Output the (X, Y) coordinate of the center of the cell containing the given text.  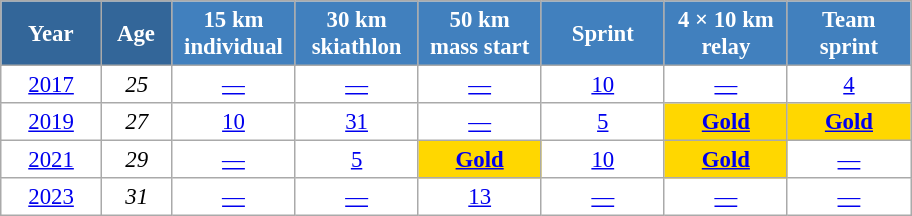
15 km individual (234, 34)
29 (136, 160)
30 km skiathlon (356, 34)
Age (136, 34)
27 (136, 122)
2017 (52, 85)
Year (52, 34)
Team sprint (848, 34)
2019 (52, 122)
4 (848, 85)
13 (480, 197)
2021 (52, 160)
50 km mass start (480, 34)
25 (136, 85)
2023 (52, 197)
Sprint (602, 34)
4 × 10 km relay (726, 34)
